Locate the cell with the specified text and output its [x, y] center coordinate. 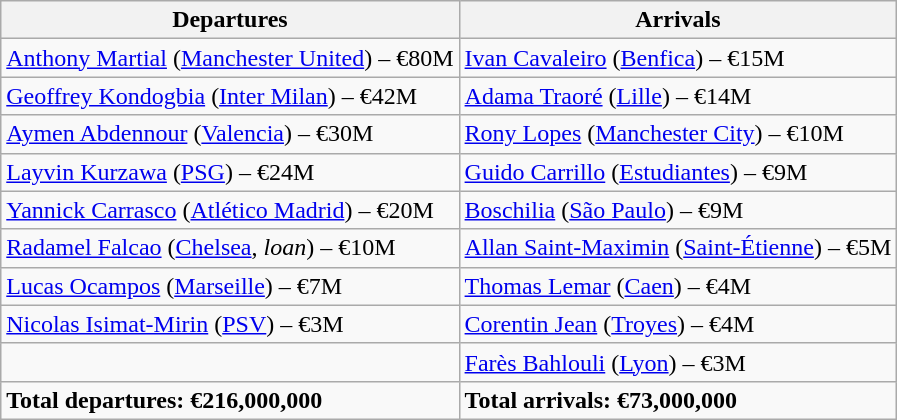
Lucas Ocampos (Marseille) – €7M [230, 286]
Thomas Lemar (Caen) – €4M [678, 286]
Nicolas Isimat-Mirin (PSV) – €3M [230, 324]
Layvin Kurzawa (PSG) – €24M [230, 172]
Total arrivals: €73,000,000 [678, 400]
Anthony Martial (Manchester United) – €80M [230, 58]
Departures [230, 20]
Rony Lopes (Manchester City) – €10M [678, 134]
Farès Bahlouli (Lyon) – €3M [678, 362]
Allan Saint-Maximin (Saint-Étienne) – €5M [678, 248]
Ivan Cavaleiro (Benfica) – €15M [678, 58]
Boschilia (São Paulo) – €9M [678, 210]
Guido Carrillo (Estudiantes) – €9M [678, 172]
Aymen Abdennour (Valencia) – €30M [230, 134]
Geoffrey Kondogbia (Inter Milan) – €42M [230, 96]
Yannick Carrasco (Atlético Madrid) – €20M [230, 210]
Corentin Jean (Troyes) – €4M [678, 324]
Radamel Falcao (Chelsea, loan) – €10M [230, 248]
Total departures: €216,000,000 [230, 400]
Adama Traoré (Lille) – €14M [678, 96]
Arrivals [678, 20]
